For the text-containing cell, return its midpoint in [X, Y] coordinate format. 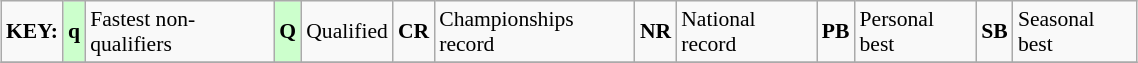
CR [414, 32]
Qualified [347, 32]
Championships record [534, 32]
Seasonal best [1075, 32]
NR [656, 32]
Fastest non-qualifiers [180, 32]
National record [746, 32]
Q [288, 32]
Personal best [916, 32]
PB [836, 32]
KEY: [32, 32]
q [74, 32]
SB [994, 32]
